For the text-containing cell, return its midpoint in [x, y] coordinate format. 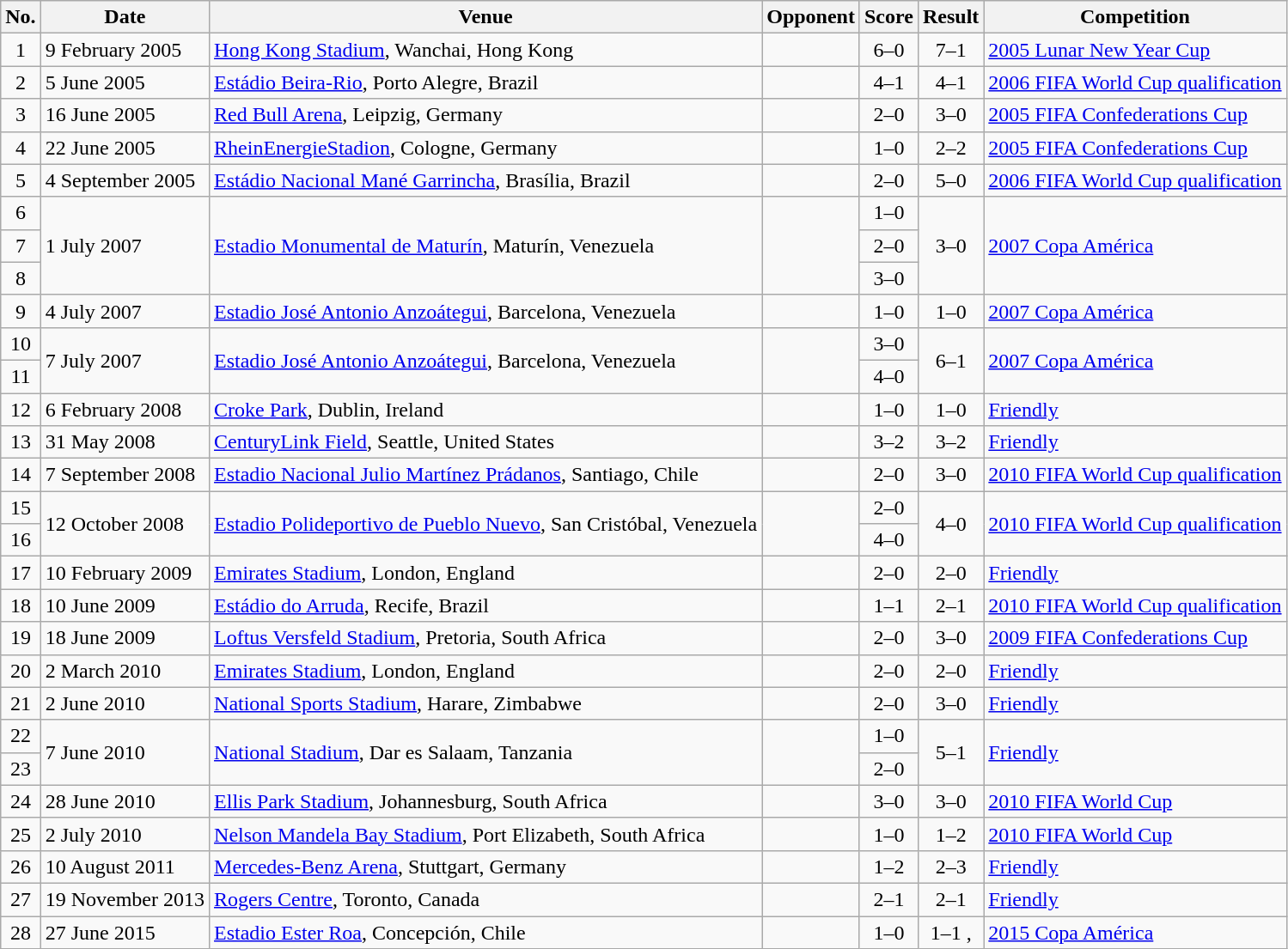
2015 Copa América [1135, 932]
18 [21, 605]
18 June 2009 [125, 638]
21 [21, 703]
1 July 2007 [125, 246]
2 July 2010 [125, 834]
National Stadium, Dar es Salaam, Tanzania [486, 752]
2005 Lunar New Year Cup [1135, 50]
5 [21, 180]
9 [21, 311]
4 [21, 148]
6–0 [888, 50]
10 June 2009 [125, 605]
6 February 2008 [125, 410]
2–3 [950, 867]
CenturyLink Field, Seattle, United States [486, 442]
28 June 2010 [125, 801]
Competition [1135, 17]
Result [950, 17]
Estadio Monumental de Maturín, Maturín, Venezuela [486, 246]
Croke Park, Dublin, Ireland [486, 410]
Estadio Nacional Julio Martínez Prádanos, Santiago, Chile [486, 475]
7 June 2010 [125, 752]
2009 FIFA Confederations Cup [1135, 638]
9 February 2005 [125, 50]
Date [125, 17]
RheinEnergieStadion, Cologne, Germany [486, 148]
1 [21, 50]
7–1 [950, 50]
31 May 2008 [125, 442]
23 [21, 769]
12 October 2008 [125, 524]
2 March 2010 [125, 671]
7 July 2007 [125, 360]
4 September 2005 [125, 180]
5–1 [950, 752]
10 August 2011 [125, 867]
22 June 2005 [125, 148]
2 [21, 82]
Estadio Ester Roa, Concepción, Chile [486, 932]
28 [21, 932]
Loftus Versfeld Stadium, Pretoria, South Africa [486, 638]
Nelson Mandela Bay Stadium, Port Elizabeth, South Africa [486, 834]
Mercedes-Benz Arena, Stuttgart, Germany [486, 867]
25 [21, 834]
16 [21, 540]
6–1 [950, 360]
2–2 [950, 148]
Ellis Park Stadium, Johannesburg, South Africa [486, 801]
27 June 2015 [125, 932]
26 [21, 867]
7 [21, 246]
Rogers Centre, Toronto, Canada [486, 899]
10 [21, 344]
15 [21, 508]
16 June 2005 [125, 115]
Score [888, 17]
No. [21, 17]
22 [21, 736]
19 November 2013 [125, 899]
19 [21, 638]
Estadio Polideportivo de Pueblo Nuevo, San Cristóbal, Venezuela [486, 524]
Red Bull Arena, Leipzig, Germany [486, 115]
National Sports Stadium, Harare, Zimbabwe [486, 703]
Opponent [811, 17]
Estádio Nacional Mané Garrincha, Brasília, Brazil [486, 180]
1–1 , [950, 932]
24 [21, 801]
Estádio Beira-Rio, Porto Alegre, Brazil [486, 82]
20 [21, 671]
13 [21, 442]
12 [21, 410]
2 June 2010 [125, 703]
Hong Kong Stadium, Wanchai, Hong Kong [486, 50]
1–1 [888, 605]
17 [21, 573]
7 September 2008 [125, 475]
8 [21, 278]
Estádio do Arruda, Recife, Brazil [486, 605]
4 July 2007 [125, 311]
27 [21, 899]
14 [21, 475]
3 [21, 115]
10 February 2009 [125, 573]
6 [21, 213]
5 June 2005 [125, 82]
5–0 [950, 180]
Venue [486, 17]
11 [21, 376]
